Locate the cell with the specified text and output its [X, Y] center coordinate. 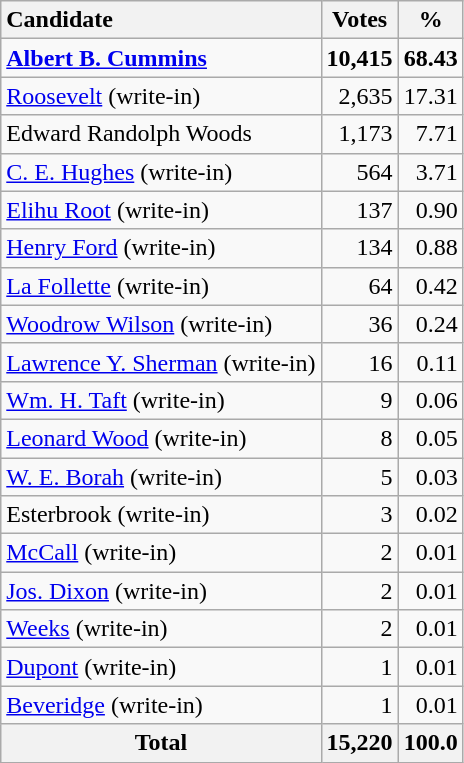
2,635 [360, 96]
Woodrow Wilson (write-in) [161, 324]
Dupont (write-in) [161, 667]
10,415 [360, 58]
0.03 [430, 477]
Candidate [161, 20]
Roosevelt (write-in) [161, 96]
134 [360, 248]
0.02 [430, 515]
5 [360, 477]
Albert B. Cummins [161, 58]
Weeks (write-in) [161, 629]
Lawrence Y. Sherman (write-in) [161, 362]
17.31 [430, 96]
W. E. Borah (write-in) [161, 477]
Wm. H. Taft (write-in) [161, 400]
Votes [360, 20]
0.06 [430, 400]
0.88 [430, 248]
7.71 [430, 134]
0.90 [430, 210]
Beveridge (write-in) [161, 705]
9 [360, 400]
64 [360, 286]
Elihu Root (write-in) [161, 210]
0.05 [430, 438]
1,173 [360, 134]
0.24 [430, 324]
McCall (write-in) [161, 553]
C. E. Hughes (write-in) [161, 172]
3.71 [430, 172]
Esterbrook (write-in) [161, 515]
15,220 [360, 743]
36 [360, 324]
Edward Randolph Woods [161, 134]
564 [360, 172]
137 [360, 210]
8 [360, 438]
Henry Ford (write-in) [161, 248]
Jos. Dixon (write-in) [161, 591]
Leonard Wood (write-in) [161, 438]
0.11 [430, 362]
3 [360, 515]
% [430, 20]
16 [360, 362]
100.0 [430, 743]
68.43 [430, 58]
Total [161, 743]
La Follette (write-in) [161, 286]
0.42 [430, 286]
